From the cell containing the given text, extract its center point as (x, y) coordinate. 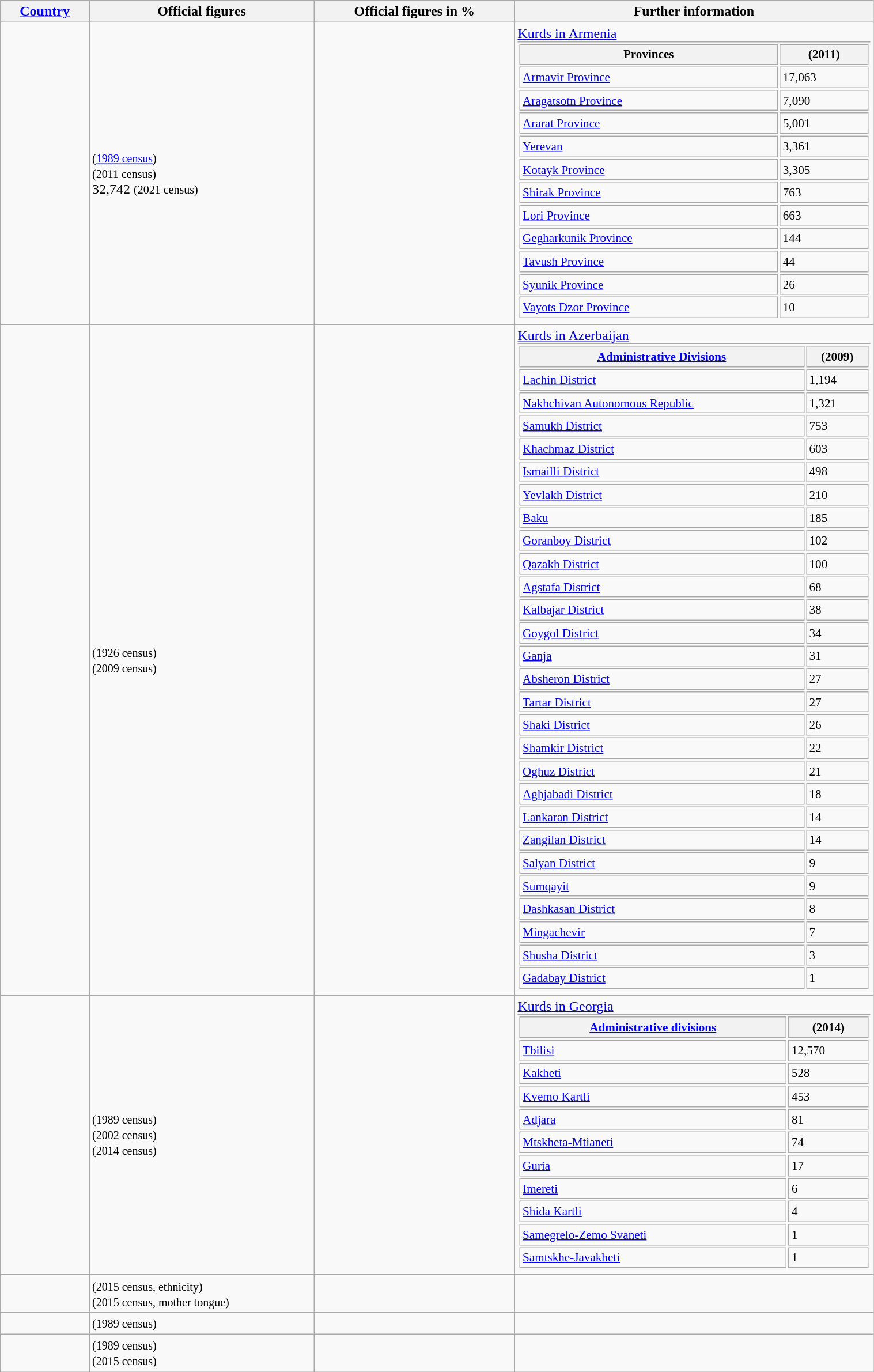
3,305 (824, 169)
Kotayk Province (649, 169)
Oghuz District (661, 771)
Salyan District (661, 863)
(1989 census) (2002 census) (2014 census) (202, 1135)
(2015 census, ethnicity) (2015 census, mother tongue) (202, 1293)
Lankaran District (661, 817)
(2014) (828, 1027)
Agstafa District (661, 587)
144 (824, 239)
Shaki District (661, 725)
8 (838, 909)
7,090 (824, 100)
498 (838, 471)
5,001 (824, 123)
Administrative divisions (653, 1027)
Lori Province (649, 216)
22 (838, 748)
210 (838, 494)
3 (838, 955)
Official figures (202, 12)
Tartar District (661, 702)
Tbilisi (653, 1050)
68 (838, 587)
6 (828, 1188)
100 (838, 564)
Tavush Province (649, 262)
Kvemo Kartli (653, 1096)
Goygol District (661, 633)
10 (824, 308)
Mtskheta-Mtianeti (653, 1142)
Further information (694, 12)
Imereti (653, 1188)
31 (838, 656)
Gegharkunik Province (649, 239)
Shamkir District (661, 748)
34 (838, 633)
Gadabay District (661, 978)
81 (828, 1119)
185 (838, 517)
4 (828, 1211)
44 (824, 262)
Armavir Province (649, 77)
Nakhchivan Autonomous Republic (661, 403)
(1989 census) (2015 census) (202, 1353)
763 (824, 192)
Country (45, 12)
Yevlakh District (661, 494)
Samukh District (661, 425)
74 (828, 1142)
17 (828, 1165)
12,570 (828, 1050)
Syunik Province (649, 285)
102 (838, 541)
Kalbajar District (661, 610)
Mingachevir (661, 932)
Ararat Province (649, 123)
Sumqayit (661, 886)
7 (838, 932)
Adjara (653, 1119)
Shusha District (661, 955)
Shida Kartli (653, 1211)
Provinces (649, 54)
Dashkasan District (661, 909)
Khachmaz District (661, 448)
17,063 (824, 77)
(1989 census) (202, 1323)
3,361 (824, 146)
453 (828, 1096)
Samtskhe-Javakheti (653, 1257)
Samegrelo-Zemo Svaneti (653, 1234)
Shirak Province (649, 192)
Baku (661, 517)
528 (828, 1073)
Administrative Divisions (661, 357)
1,321 (838, 403)
Aghjabadi District (661, 794)
(2009) (838, 357)
Vayots Dzor Province (649, 308)
Qazakh District (661, 564)
Official figures in % (415, 12)
Ismailli District (661, 471)
(1926 census) (2009 census) (202, 660)
663 (824, 216)
38 (838, 610)
1,194 (838, 380)
(1989 census) (2011 census)32,742 (2021 census) (202, 174)
Kakheti (653, 1073)
603 (838, 448)
Zangilan District (661, 840)
Guria (653, 1165)
Absheron District (661, 679)
Ganja (661, 656)
18 (838, 794)
Yerevan (649, 146)
(2011) (824, 54)
Aragatsotn Province (649, 100)
753 (838, 425)
21 (838, 771)
Goranboy District (661, 541)
Lachin District (661, 380)
